Extract the (x, y) coordinate from the center of the cell holding the provided text.  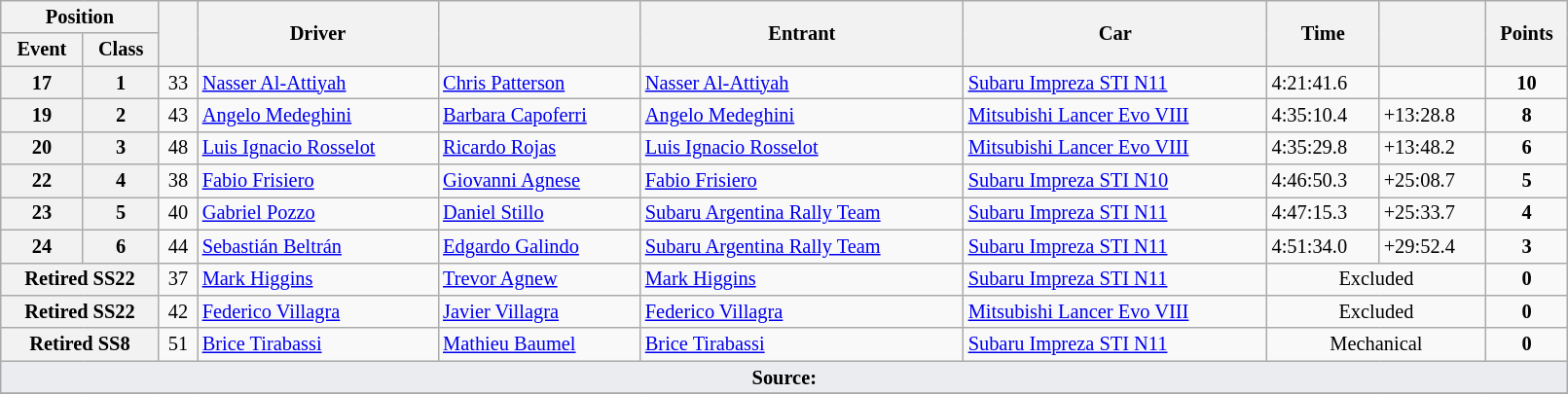
40 (178, 213)
+13:48.2 (1433, 148)
Source: (784, 377)
Class (121, 50)
44 (178, 246)
Sebastián Beltrán (317, 246)
Subaru Impreza STI N10 (1115, 181)
+25:08.7 (1433, 181)
Edgardo Galindo (539, 246)
10 (1526, 83)
Points (1526, 33)
4:46:50.3 (1324, 181)
17 (42, 83)
2 (121, 115)
4:35:10.4 (1324, 115)
24 (42, 246)
Mechanical (1376, 344)
4:35:29.8 (1324, 148)
37 (178, 279)
+13:28.8 (1433, 115)
4:21:41.6 (1324, 83)
33 (178, 83)
Giovanni Agnese (539, 181)
51 (178, 344)
20 (42, 148)
Gabriel Pozzo (317, 213)
22 (42, 181)
Entrant (802, 33)
1 (121, 83)
Trevor Agnew (539, 279)
Position (80, 17)
Ricardo Rojas (539, 148)
43 (178, 115)
4:47:15.3 (1324, 213)
8 (1526, 115)
19 (42, 115)
Daniel Stillo (539, 213)
42 (178, 311)
38 (178, 181)
23 (42, 213)
Chris Patterson (539, 83)
Driver (317, 33)
Car (1115, 33)
4:51:34.0 (1324, 246)
Time (1324, 33)
Event (42, 50)
Mathieu Baumel (539, 344)
Retired SS8 (80, 344)
Barbara Capoferri (539, 115)
Javier Villagra (539, 311)
+29:52.4 (1433, 246)
+25:33.7 (1433, 213)
48 (178, 148)
